Determine the (X, Y) coordinate at the center of the cell enclosing the given text.  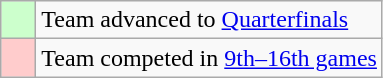
Team competed in 9th–16th games (210, 58)
Team advanced to Quarterfinals (210, 20)
